Search for the cell housing the specified text and yield its [X, Y] center coordinate. 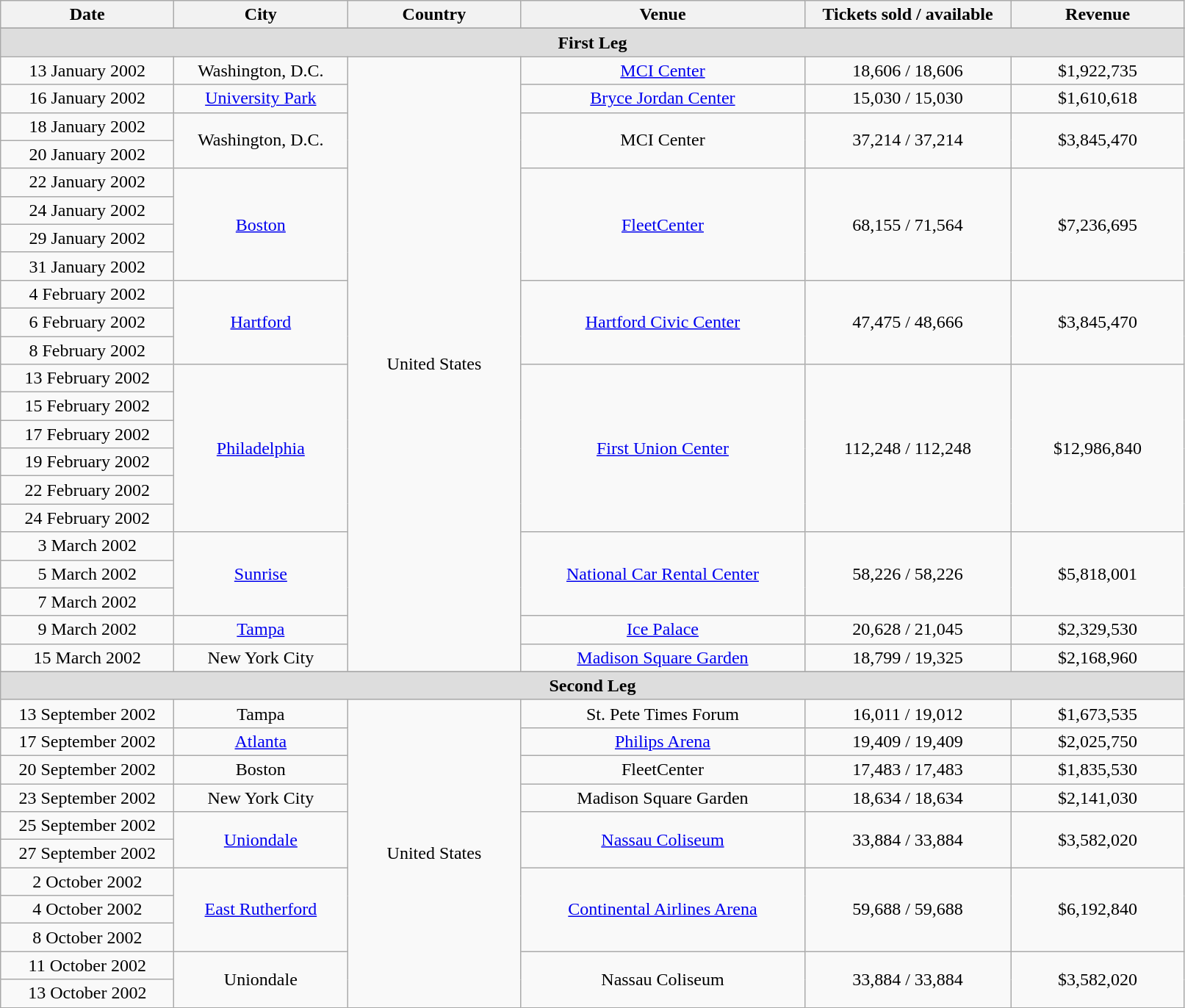
Revenue [1098, 15]
15,030 / 15,030 [908, 98]
68,155 / 71,564 [908, 224]
19 February 2002 [87, 462]
Philadelphia [261, 448]
47,475 / 48,666 [908, 322]
Hartford [261, 322]
Sunrise [261, 574]
City [261, 15]
$2,168,960 [1098, 658]
University Park [261, 98]
16,011 / 19,012 [908, 713]
18,606 / 18,606 [908, 71]
Second Leg [592, 685]
15 March 2002 [87, 658]
$6,192,840 [1098, 910]
Bryce Jordan Center [663, 98]
20 January 2002 [87, 154]
13 September 2002 [87, 713]
Date [87, 15]
19,409 / 19,409 [908, 741]
Hartford Civic Center [663, 322]
Tickets sold / available [908, 15]
13 October 2002 [87, 993]
3 March 2002 [87, 546]
59,688 / 59,688 [908, 910]
$2,025,750 [1098, 741]
5 March 2002 [87, 574]
National Car Rental Center [663, 574]
8 October 2002 [87, 937]
First Leg [592, 43]
16 January 2002 [87, 98]
$1,673,535 [1098, 713]
112,248 / 112,248 [908, 448]
$1,610,618 [1098, 98]
17 September 2002 [87, 741]
6 February 2002 [87, 322]
$2,141,030 [1098, 797]
11 October 2002 [87, 965]
29 January 2002 [87, 238]
Venue [663, 15]
18 January 2002 [87, 126]
20,628 / 21,045 [908, 630]
$5,818,001 [1098, 574]
7 March 2002 [87, 602]
East Rutherford [261, 910]
$12,986,840 [1098, 448]
Philips Arena [663, 741]
18,799 / 19,325 [908, 658]
4 February 2002 [87, 294]
2 October 2002 [87, 882]
24 February 2002 [87, 518]
9 March 2002 [87, 630]
31 January 2002 [87, 266]
$1,922,735 [1098, 71]
Ice Palace [663, 630]
18,634 / 18,634 [908, 797]
23 September 2002 [87, 797]
22 February 2002 [87, 490]
13 January 2002 [87, 71]
24 January 2002 [87, 210]
37,214 / 37,214 [908, 140]
Continental Airlines Arena [663, 910]
$2,329,530 [1098, 630]
25 September 2002 [87, 826]
17,483 / 17,483 [908, 769]
20 September 2002 [87, 769]
$7,236,695 [1098, 224]
8 February 2002 [87, 350]
Country [434, 15]
St. Pete Times Forum [663, 713]
27 September 2002 [87, 854]
15 February 2002 [87, 406]
$1,835,530 [1098, 769]
58,226 / 58,226 [908, 574]
17 February 2002 [87, 434]
4 October 2002 [87, 910]
First Union Center [663, 448]
13 February 2002 [87, 378]
22 January 2002 [87, 182]
Atlanta [261, 741]
